Extract the (x, y) coordinate from the center of the cell holding the provided text.  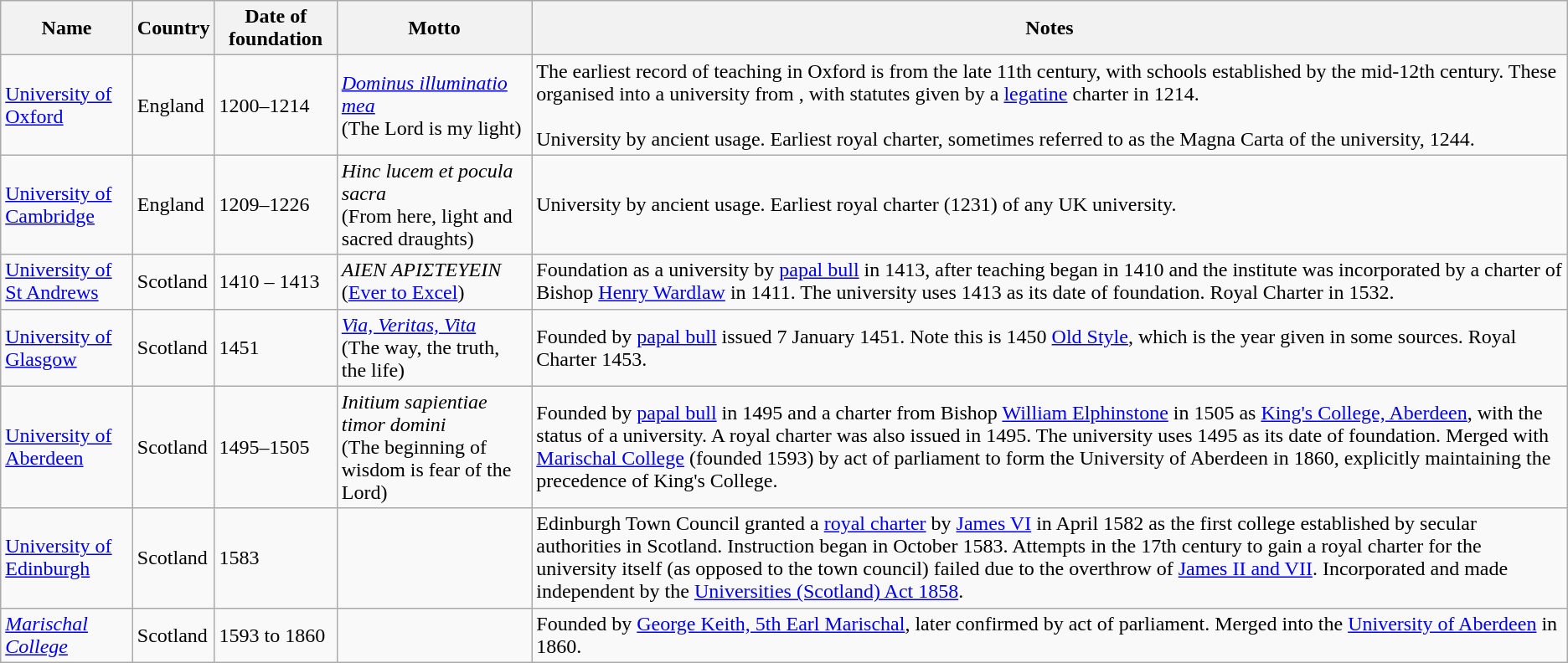
Country (173, 28)
1410 – 1413 (276, 281)
Via, Veritas, Vita(The way, the truth, the life) (434, 347)
University of Glasgow (67, 347)
Marischal College (67, 635)
Motto (434, 28)
University of Edinburgh (67, 558)
Date of foundation (276, 28)
Initium sapientiae timor domini(The beginning of wisdom is fear of the Lord) (434, 447)
Founded by George Keith, 5th Earl Marischal, later confirmed by act of parliament. Merged into the University of Aberdeen in 1860. (1050, 635)
Hinc lucem et pocula sacra (From here, light and sacred draughts) (434, 204)
Name (67, 28)
University of Cambridge (67, 204)
University of Oxford (67, 105)
1200–1214 (276, 105)
1495–1505 (276, 447)
Dominus illuminatio mea(The Lord is my light) (434, 105)
1209–1226 (276, 204)
1583 (276, 558)
ΑΙΕΝ ΑΡΙΣΤΕΥΕΙΝ(Ever to Excel) (434, 281)
University of St Andrews (67, 281)
1593 to 1860 (276, 635)
University of Aberdeen (67, 447)
Notes (1050, 28)
University by ancient usage. Earliest royal charter (1231) of any UK university. (1050, 204)
1451 (276, 347)
Founded by papal bull issued 7 January 1451. Note this is 1450 Old Style, which is the year given in some sources. Royal Charter 1453. (1050, 347)
